Pinpoint the cell where the given text exists, returning its [X, Y] midpoint coordinate. 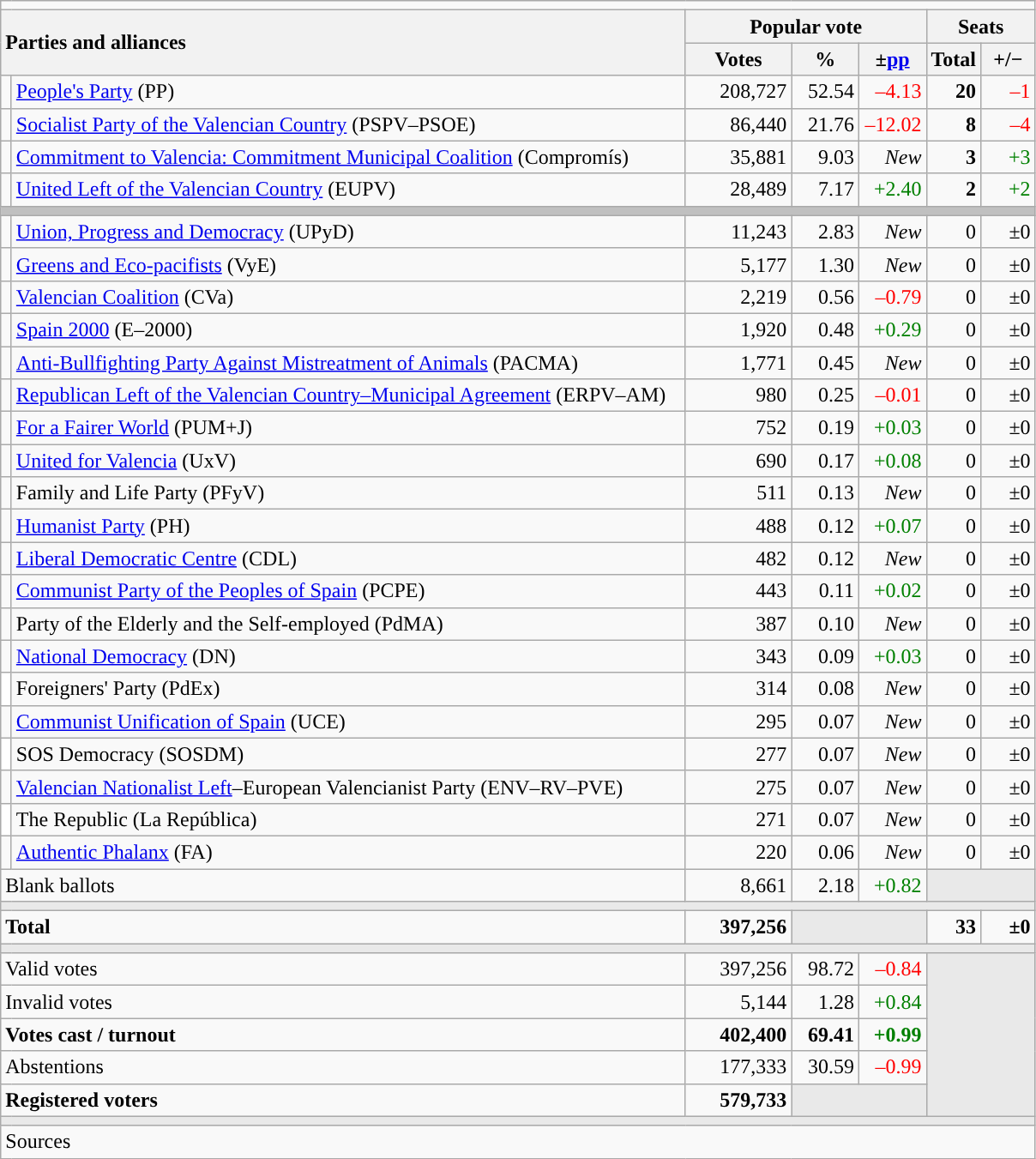
Blank ballots [343, 884]
Invalid votes [343, 1002]
Popular vote [806, 27]
–4.13 [892, 92]
Family and Life Party (PFyV) [348, 493]
0.13 [825, 493]
–12.02 [892, 124]
20 [954, 92]
2,219 [738, 297]
402,400 [738, 1035]
+2.40 [892, 190]
People's Party (PP) [348, 92]
+0.84 [892, 1002]
–0.84 [892, 969]
1.28 [825, 1002]
30.59 [825, 1067]
Humanist Party (PH) [348, 526]
271 [738, 819]
Votes cast / turnout [343, 1035]
Sources [518, 1142]
0.48 [825, 329]
0.10 [825, 624]
National Democracy (DN) [348, 656]
0.56 [825, 297]
33 [954, 927]
579,733 [738, 1100]
United Left of the Valencian Country (EUPV) [348, 190]
Valencian Nationalist Left–European Valencianist Party (ENV–RV–PVE) [348, 787]
Seats [981, 27]
±pp [892, 59]
Communist Unification of Spain (UCE) [348, 721]
0.25 [825, 395]
Valid votes [343, 969]
United for Valencia (UxV) [348, 461]
1,920 [738, 329]
0.19 [825, 428]
Registered voters [343, 1100]
Socialist Party of the Valencian Country (PSPV–PSOE) [348, 124]
0.08 [825, 689]
+2 [1009, 190]
0.45 [825, 363]
69.41 [825, 1035]
5,144 [738, 1002]
Authentic Phalanx (FA) [348, 852]
Party of the Elderly and the Self-employed (PdMA) [348, 624]
1.30 [825, 264]
98.72 [825, 969]
0.11 [825, 591]
Abstentions [343, 1067]
2.18 [825, 884]
7.17 [825, 190]
177,333 [738, 1067]
–4 [1009, 124]
35,881 [738, 157]
+0.08 [892, 461]
21.76 [825, 124]
9.03 [825, 157]
0.09 [825, 656]
5,177 [738, 264]
% [825, 59]
8 [954, 124]
For a Fairer World (PUM+J) [348, 428]
482 [738, 558]
752 [738, 428]
277 [738, 754]
Union, Progress and Democracy (UPyD) [348, 232]
0.06 [825, 852]
–0.99 [892, 1067]
52.54 [825, 92]
Votes [738, 59]
28,489 [738, 190]
–0.01 [892, 395]
0.17 [825, 461]
Greens and Eco-pacifists (VyE) [348, 264]
488 [738, 526]
11,243 [738, 232]
–0.79 [892, 297]
+0.29 [892, 329]
980 [738, 395]
387 [738, 624]
1,771 [738, 363]
Commitment to Valencia: Commitment Municipal Coalition (Compromís) [348, 157]
275 [738, 787]
Republican Left of the Valencian Country–Municipal Agreement (ERPV–AM) [348, 395]
Parties and alliances [343, 43]
343 [738, 656]
+/− [1009, 59]
The Republic (La República) [348, 819]
3 [954, 157]
Liberal Democratic Centre (CDL) [348, 558]
+3 [1009, 157]
314 [738, 689]
2 [954, 190]
+0.07 [892, 526]
Communist Party of the Peoples of Spain (PCPE) [348, 591]
208,727 [738, 92]
+0.82 [892, 884]
690 [738, 461]
220 [738, 852]
Anti-Bullfighting Party Against Mistreatment of Animals (PACMA) [348, 363]
443 [738, 591]
86,440 [738, 124]
Foreigners' Party (PdEx) [348, 689]
+0.99 [892, 1035]
Valencian Coalition (CVa) [348, 297]
SOS Democracy (SOSDM) [348, 754]
2.83 [825, 232]
+0.02 [892, 591]
–1 [1009, 92]
295 [738, 721]
Spain 2000 (E–2000) [348, 329]
8,661 [738, 884]
511 [738, 493]
